Locate the cell with the specified text and output its [X, Y] center coordinate. 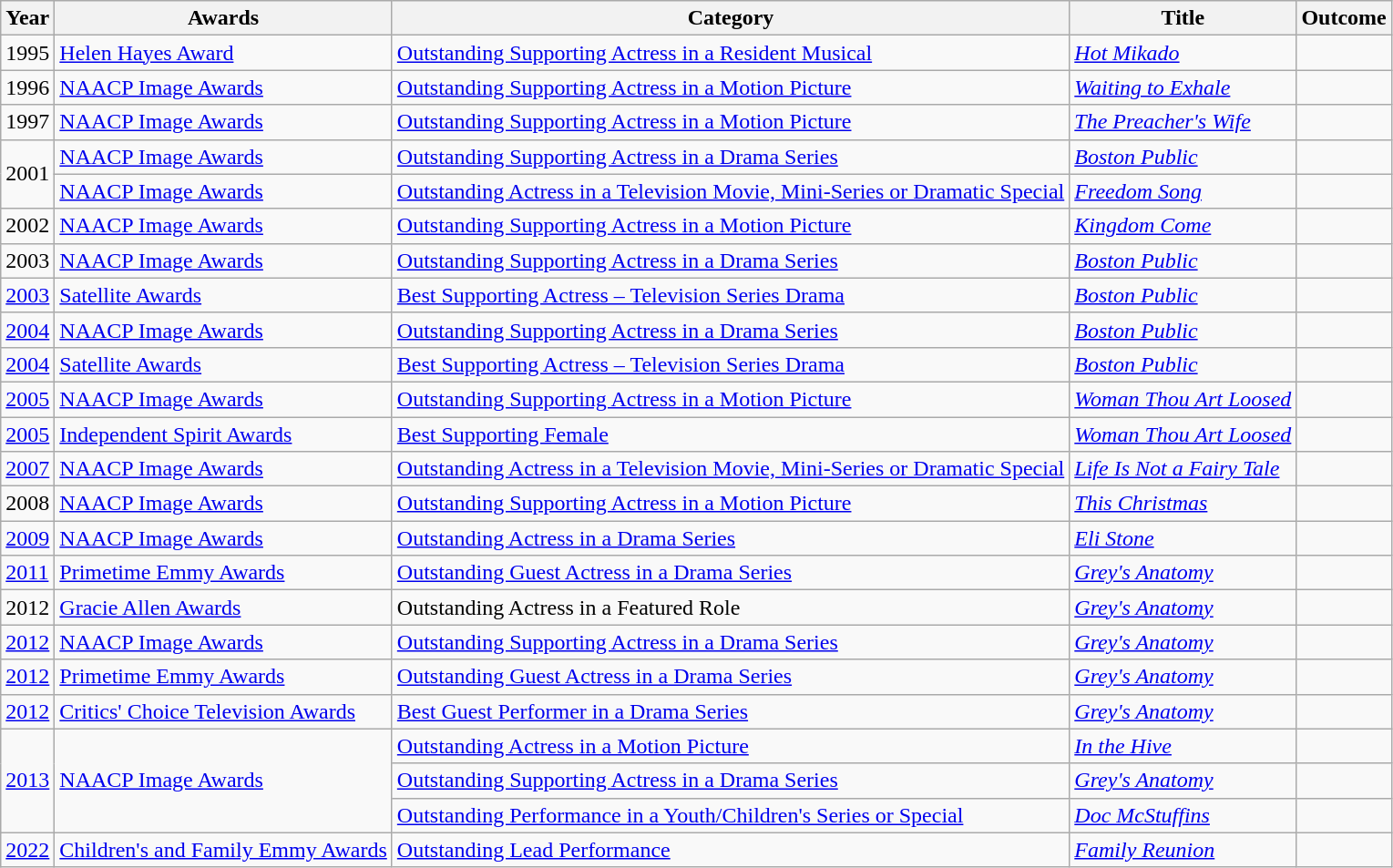
In the Hive [1183, 746]
Kingdom Come [1183, 226]
Life Is Not a Fairy Tale [1183, 469]
Gracie Allen Awards [223, 608]
This Christmas [1183, 504]
2013 [27, 781]
2022 [27, 850]
Title [1183, 18]
Best Supporting Female [731, 434]
Outstanding Supporting Actress in a Resident Musical [731, 53]
Helen Hayes Award [223, 53]
1996 [27, 87]
Best Guest Performer in a Drama Series [731, 711]
Eli Stone [1183, 538]
Category [731, 18]
2009 [27, 538]
Outcome [1344, 18]
2008 [27, 504]
2001 [27, 174]
Critics' Choice Television Awards [223, 711]
Family Reunion [1183, 850]
Hot Mikado [1183, 53]
Outstanding Actress in a Drama Series [731, 538]
Independent Spirit Awards [223, 434]
Outstanding Actress in a Featured Role [731, 608]
Doc McStuffins [1183, 815]
Children's and Family Emmy Awards [223, 850]
1995 [27, 53]
Outstanding Actress in a Motion Picture [731, 746]
The Preacher's Wife [1183, 122]
Awards [223, 18]
Freedom Song [1183, 191]
Outstanding Performance in a Youth/Children's Series or Special [731, 815]
Waiting to Exhale [1183, 87]
1997 [27, 122]
2002 [27, 226]
2011 [27, 573]
Outstanding Lead Performance [731, 850]
Year [27, 18]
2007 [27, 469]
